Extract the (X, Y) coordinate from the center of the cell holding the provided text.  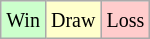
Win (24, 20)
Draw (72, 20)
Loss (126, 20)
